Output the (X, Y) coordinate of the center of the cell containing the given text.  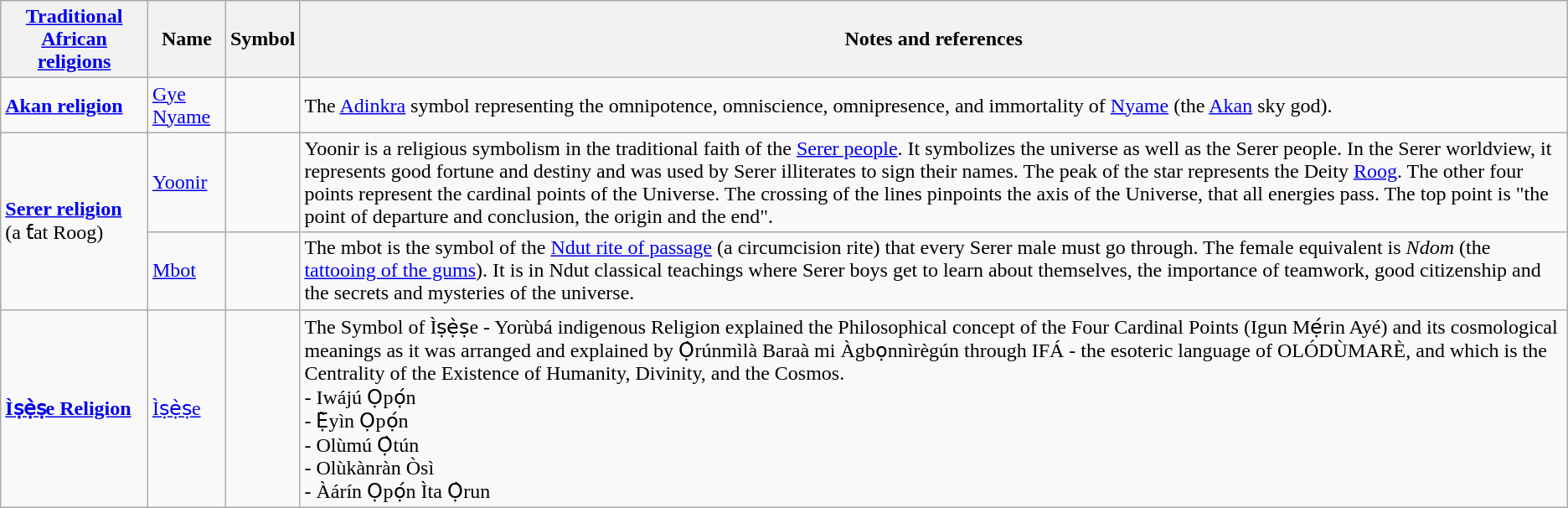
Traditional African religions (75, 39)
Serer religion (a ƭat Roog) (75, 221)
Gye Nyame (186, 106)
Name (186, 39)
The Adinkra symbol representing the omnipotence, omniscience, omnipresence, and immortality of Nyame (the Akan sky god). (933, 106)
Yoonir (186, 183)
Ìṣẹ̀ṣe (186, 408)
Akan religion (75, 106)
Ìṣẹ̀ṣe Religion (75, 408)
Mbot (186, 271)
Notes and references (933, 39)
Symbol (262, 39)
